Capture the cell that displays the provided text and extract its [X, Y] central coordinate. 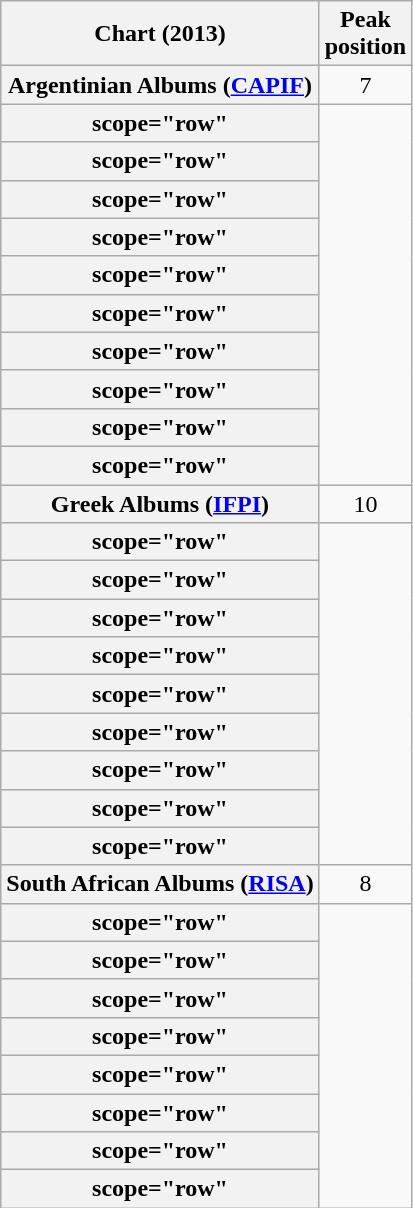
7 [365, 85]
South African Albums (RISA) [160, 884]
8 [365, 884]
Peakposition [365, 34]
10 [365, 503]
Greek Albums (IFPI) [160, 503]
Chart (2013) [160, 34]
Argentinian Albums (CAPIF) [160, 85]
